Find where the given text appears and provide that cell's center as (X, Y) coordinate. 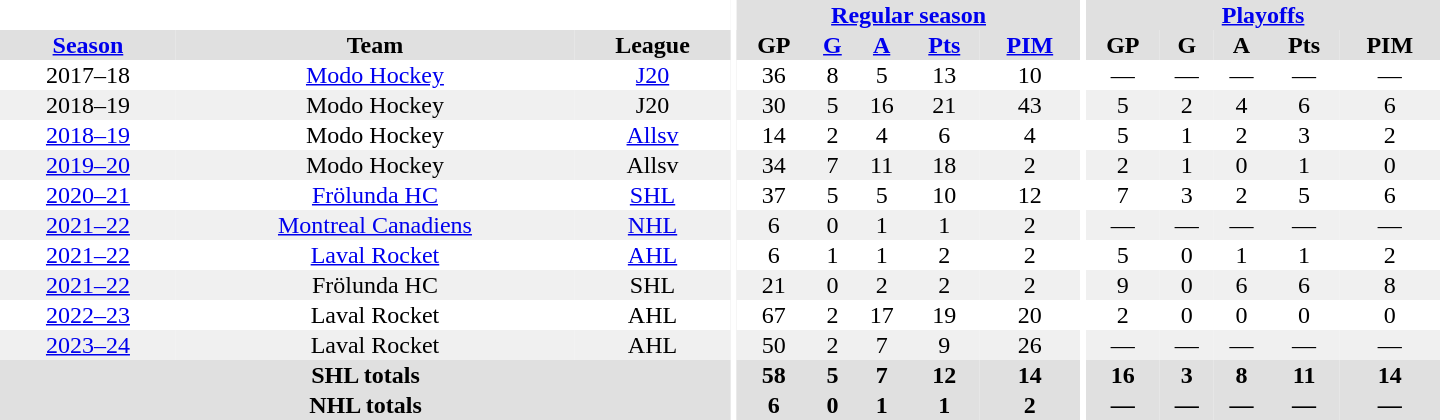
Montreal Canadiens (375, 225)
36 (774, 75)
2022–23 (88, 315)
2023–24 (88, 345)
NHL (652, 225)
34 (774, 165)
Regular season (908, 15)
17 (882, 315)
58 (774, 375)
NHL totals (366, 405)
2019–20 (88, 165)
50 (774, 345)
2020–21 (88, 195)
43 (1030, 105)
37 (774, 195)
Season (88, 45)
30 (774, 105)
20 (1030, 315)
Team (375, 45)
13 (944, 75)
Playoffs (1263, 15)
18 (944, 165)
SHL totals (366, 375)
League (652, 45)
19 (944, 315)
67 (774, 315)
2017–18 (88, 75)
26 (1030, 345)
